Locate the cell with the specified text and output its (x, y) center coordinate. 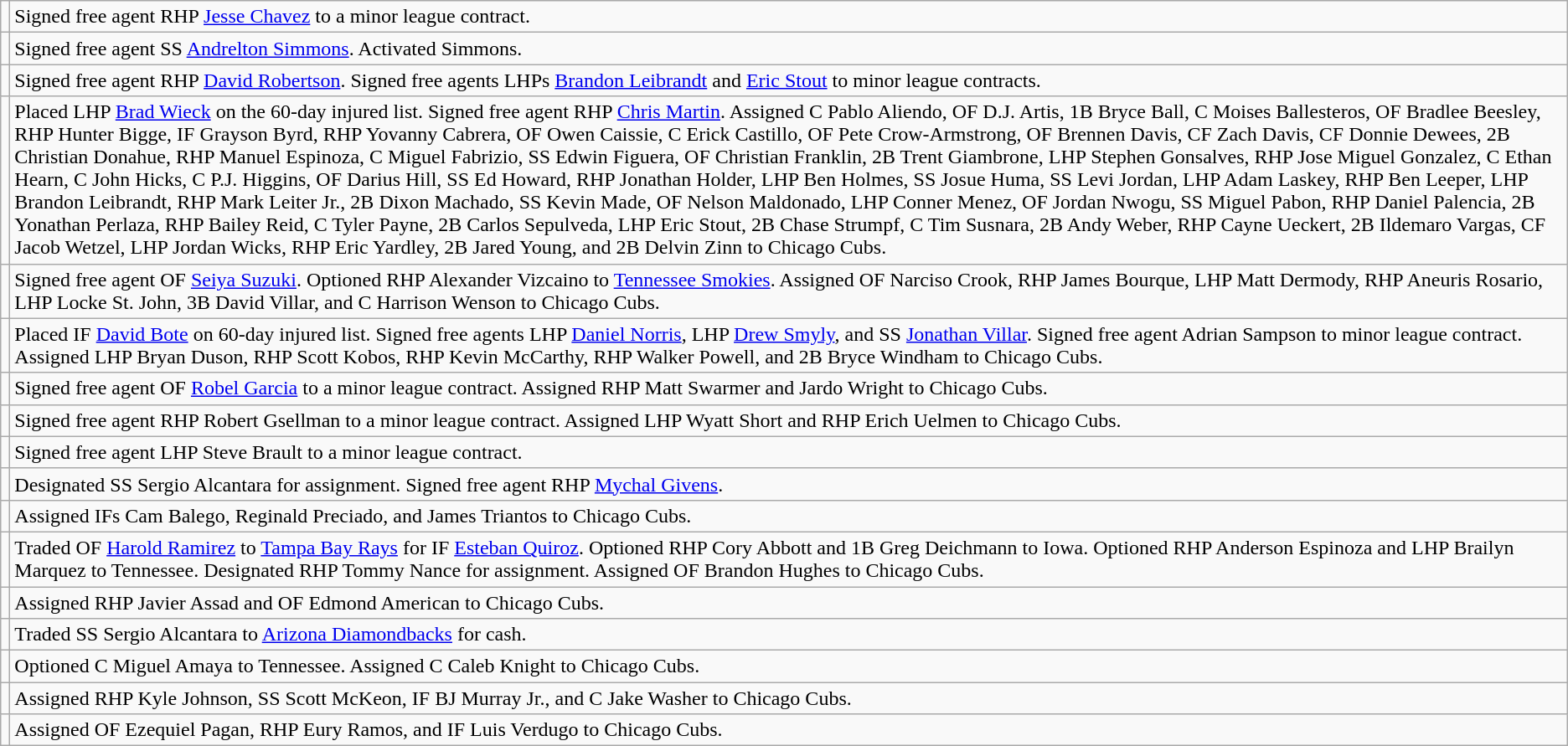
Signed free agent LHP Steve Brault to a minor league contract. (789, 452)
Traded SS Sergio Alcantara to Arizona Diamondbacks for cash. (789, 635)
Signed free agent OF Robel Garcia to a minor league contract. Assigned RHP Matt Swarmer and Jardo Wright to Chicago Cubs. (789, 388)
Assigned IFs Cam Balego, Reginald Preciado, and James Triantos to Chicago Cubs. (789, 516)
Signed free agent RHP Robert Gsellman to a minor league contract. Assigned LHP Wyatt Short and RHP Erich Uelmen to Chicago Cubs. (789, 420)
Designated SS Sergio Alcantara for assignment. Signed free agent RHP Mychal Givens. (789, 484)
Assigned RHP Javier Assad and OF Edmond American to Chicago Cubs. (789, 602)
Assigned RHP Kyle Johnson, SS Scott McKeon, IF BJ Murray Jr., and C Jake Washer to Chicago Cubs. (789, 698)
Signed free agent RHP Jesse Chavez to a minor league contract. (789, 17)
Signed free agent RHP David Robertson. Signed free agents LHPs Brandon Leibrandt and Eric Stout to minor league contracts. (789, 80)
Signed free agent SS Andrelton Simmons. Activated Simmons. (789, 49)
Assigned OF Ezequiel Pagan, RHP Eury Ramos, and IF Luis Verdugo to Chicago Cubs. (789, 730)
Optioned C Miguel Amaya to Tennessee. Assigned C Caleb Knight to Chicago Cubs. (789, 666)
